For the text-containing cell, return its midpoint in [X, Y] coordinate format. 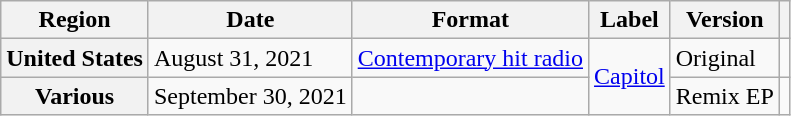
September 30, 2021 [250, 96]
Contemporary hit radio [470, 58]
United States [75, 58]
August 31, 2021 [250, 58]
Date [250, 20]
Format [470, 20]
Original [724, 58]
Label [630, 20]
Region [75, 20]
Version [724, 20]
Various [75, 96]
Remix EP [724, 96]
Capitol [630, 77]
